Find where the given text appears and provide that cell's center as [x, y] coordinate. 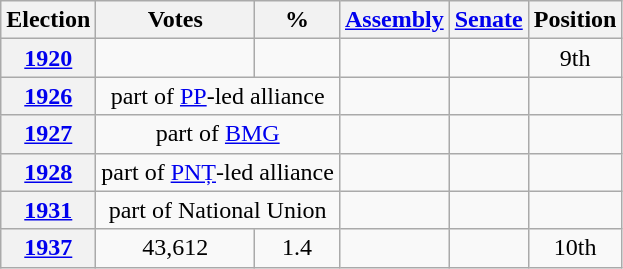
Election [48, 20]
1931 [48, 210]
1920 [48, 58]
1928 [48, 172]
Position [575, 20]
Senate [488, 20]
part of PP-led alliance [218, 96]
1927 [48, 134]
1926 [48, 96]
part of BMG [218, 134]
Votes [176, 20]
part of National Union [218, 210]
1.4 [298, 248]
43,612 [176, 248]
1937 [48, 248]
Assembly [394, 20]
10th [575, 248]
% [298, 20]
part of PNȚ-led alliance [218, 172]
9th [575, 58]
